For the text-containing cell, return its midpoint in [X, Y] coordinate format. 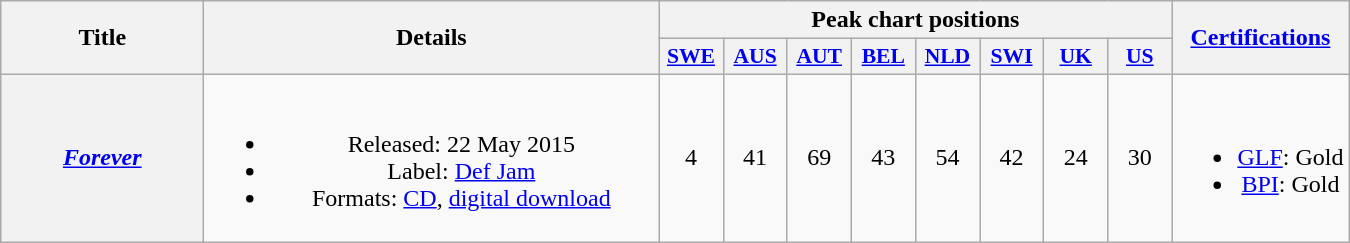
Peak chart positions [916, 20]
GLF: GoldBPI: Gold [1260, 158]
AUT [819, 57]
Forever [102, 158]
69 [819, 158]
Certifications [1260, 38]
SWE [691, 57]
AUS [755, 57]
54 [947, 158]
41 [755, 158]
Details [432, 38]
30 [1140, 158]
Title [102, 38]
4 [691, 158]
24 [1076, 158]
SWI [1012, 57]
43 [883, 158]
NLD [947, 57]
42 [1012, 158]
UK [1076, 57]
US [1140, 57]
Released: 22 May 2015Label: Def JamFormats: CD, digital download [432, 158]
BEL [883, 57]
